Determine the (x, y) coordinate at the center of the cell enclosing the given text.  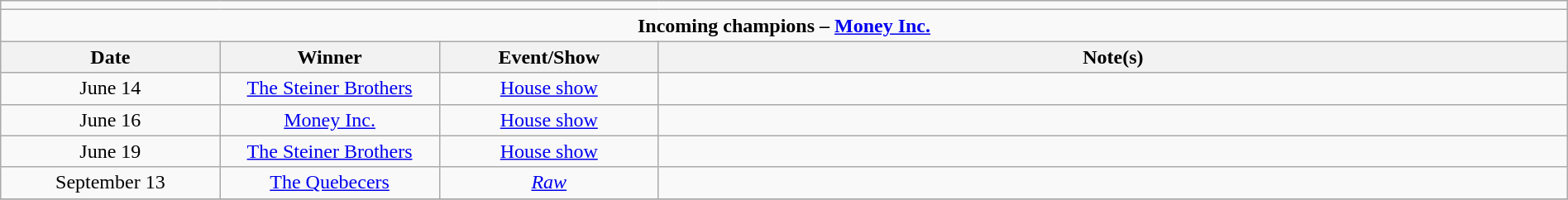
Event/Show (549, 57)
The Quebecers (329, 183)
June 16 (111, 120)
Raw (549, 183)
June 19 (111, 151)
Winner (329, 57)
Date (111, 57)
Money Inc. (329, 120)
Incoming champions – Money Inc. (784, 26)
Note(s) (1113, 57)
September 13 (111, 183)
June 14 (111, 88)
